Provide the (x, y) coordinate of the cell's center where the given text is located.  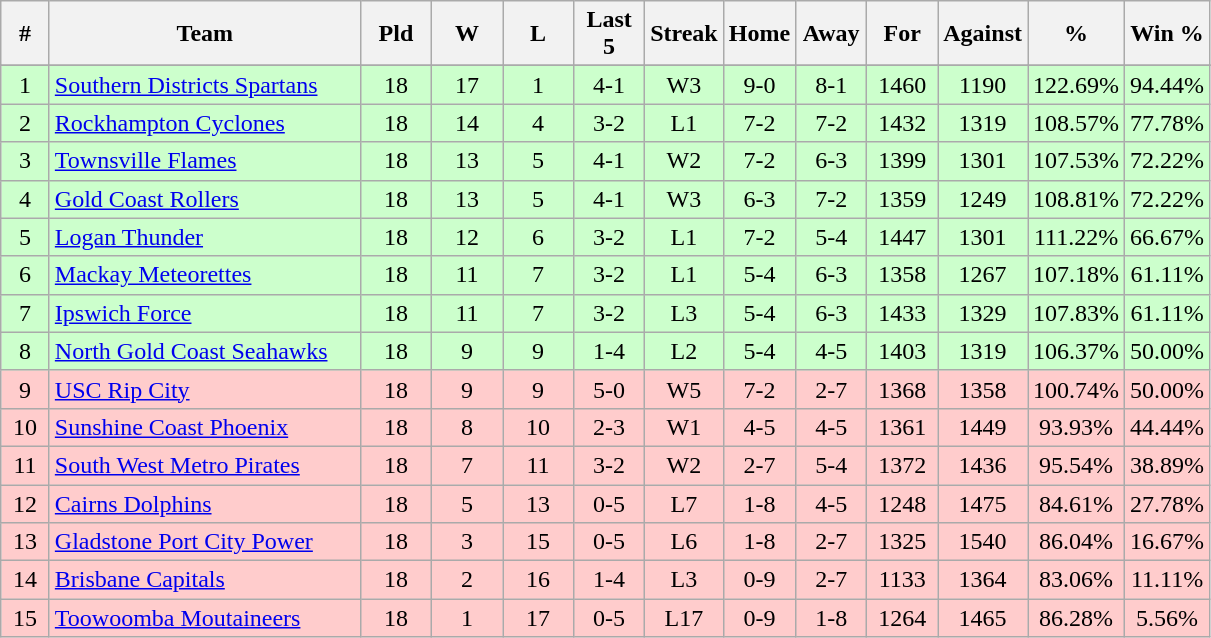
9-0 (759, 85)
Southern Districts Spartans (204, 85)
1329 (983, 313)
Last 5 (610, 34)
1264 (902, 618)
South West Metro Pirates (204, 465)
Mackay Meteorettes (204, 275)
8-1 (832, 85)
27.78% (1168, 503)
107.18% (1076, 275)
1248 (902, 503)
Win % (1168, 34)
Townsville Flames (204, 161)
100.74% (1076, 389)
1465 (983, 618)
1433 (902, 313)
USC Rip City (204, 389)
Logan Thunder (204, 237)
1368 (902, 389)
44.44% (1168, 427)
38.89% (1168, 465)
Cairns Dolphins (204, 503)
108.57% (1076, 123)
16 (538, 580)
94.44% (1168, 85)
107.83% (1076, 313)
1190 (983, 85)
W5 (684, 389)
107.53% (1076, 161)
1540 (983, 542)
L17 (684, 618)
L6 (684, 542)
1249 (983, 199)
Away (832, 34)
Rockhampton Cyclones (204, 123)
Team (204, 34)
# (26, 34)
W1 (684, 427)
Sunshine Coast Phoenix (204, 427)
11.11% (1168, 580)
5-0 (610, 389)
1361 (902, 427)
108.81% (1076, 199)
122.69% (1076, 85)
For (902, 34)
L2 (684, 351)
1447 (902, 237)
Against (983, 34)
111.22% (1076, 237)
86.04% (1076, 542)
1432 (902, 123)
2-3 (610, 427)
95.54% (1076, 465)
Home (759, 34)
77.78% (1168, 123)
1359 (902, 199)
Ipswich Force (204, 313)
86.28% (1076, 618)
5.56% (1168, 618)
1460 (902, 85)
1372 (902, 465)
66.67% (1168, 237)
83.06% (1076, 580)
1364 (983, 580)
Brisbane Capitals (204, 580)
Gladstone Port City Power (204, 542)
Gold Coast Rollers (204, 199)
1399 (902, 161)
1325 (902, 542)
1449 (983, 427)
% (1076, 34)
Toowoomba Moutaineers (204, 618)
1403 (902, 351)
16.67% (1168, 542)
Pld (396, 34)
1436 (983, 465)
Streak (684, 34)
84.61% (1076, 503)
1133 (902, 580)
106.37% (1076, 351)
1267 (983, 275)
North Gold Coast Seahawks (204, 351)
L (538, 34)
L7 (684, 503)
1475 (983, 503)
W (466, 34)
93.93% (1076, 427)
